Capture the cell that displays the provided text and extract its [X, Y] central coordinate. 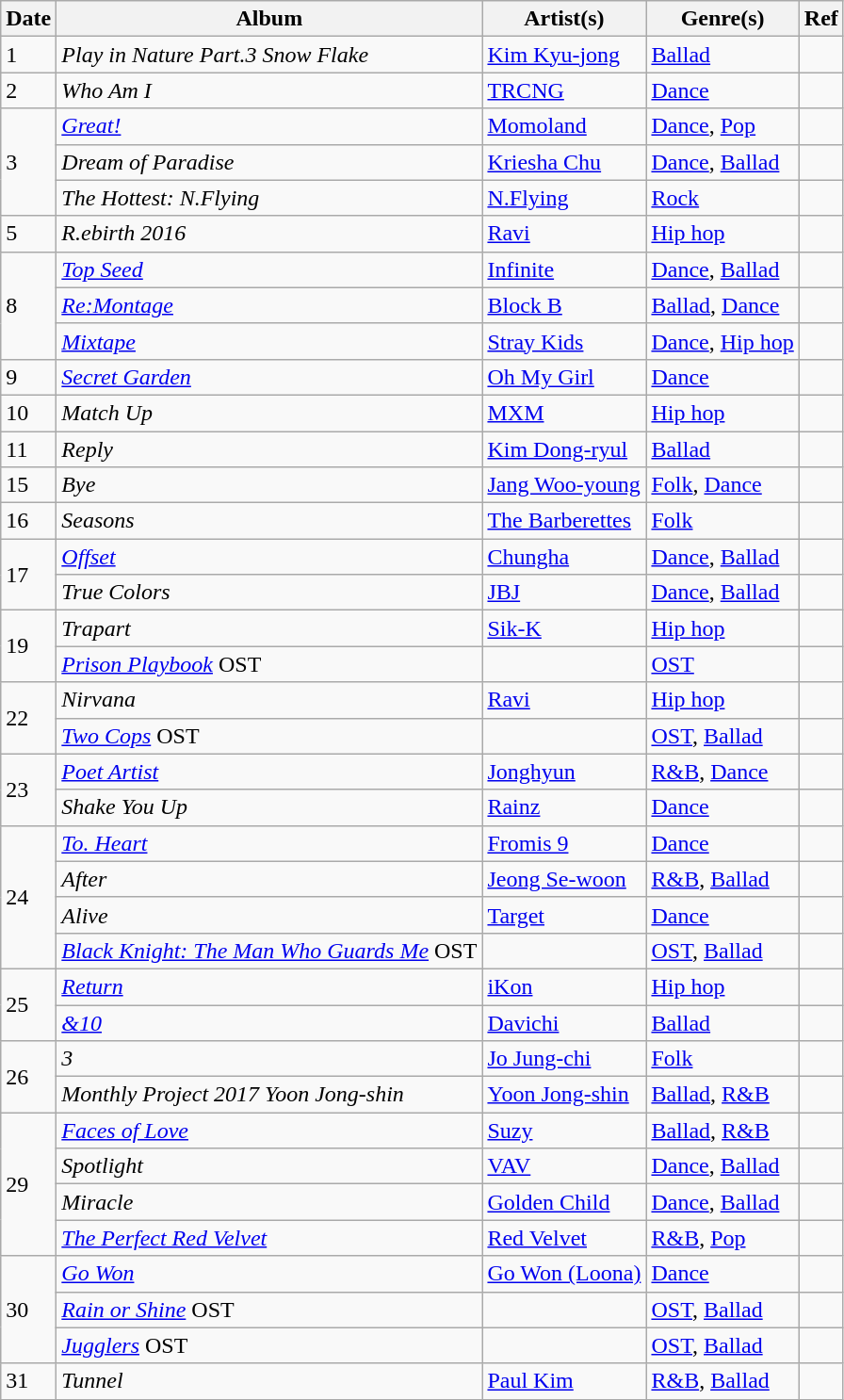
Offset [269, 557]
Dance, Hip hop [722, 341]
Artist(s) [564, 19]
Monthly Project 2017 Yoon Jong-shin [269, 1095]
17 [28, 575]
Kriesha Chu [564, 162]
Sik-K [564, 628]
Golden Child [564, 1202]
Fromis 9 [564, 843]
Ballad, Dance [722, 305]
Ref [821, 19]
11 [28, 449]
iKon [564, 986]
Prison Playbook OST [269, 664]
Secret Garden [269, 377]
Infinite [564, 269]
Spotlight [269, 1166]
2 [28, 90]
Date [28, 19]
The Hottest: N.Flying [269, 198]
Shake You Up [269, 807]
Top Seed [269, 269]
Oh My Girl [564, 377]
Rain or Shine OST [269, 1310]
N.Flying [564, 198]
R.ebirth 2016 [269, 234]
VAV [564, 1166]
Rock [722, 198]
Block B [564, 305]
Rainz [564, 807]
Bye [269, 485]
15 [28, 485]
MXM [564, 413]
Davichi [564, 1022]
24 [28, 897]
Kim Dong-ryul [564, 449]
22 [28, 718]
JBJ [564, 593]
&10 [269, 1022]
19 [28, 646]
8 [28, 305]
Who Am I [269, 90]
5 [28, 234]
The Barberettes [564, 521]
26 [28, 1077]
To. Heart [269, 843]
Reply [269, 449]
Folk, Dance [722, 485]
Red Velvet [564, 1238]
31 [28, 1381]
Genre(s) [722, 19]
Match Up [269, 413]
Album [269, 19]
TRCNG [564, 90]
1 [28, 55]
Paul Kim [564, 1381]
Faces of Love [269, 1131]
Yoon Jong-shin [564, 1095]
R&B, Dance [722, 772]
Great! [269, 126]
Trapart [269, 628]
Go Won [269, 1274]
Mixtape [269, 341]
9 [28, 377]
Target [564, 915]
Nirvana [269, 700]
R&B, Pop [722, 1238]
10 [28, 413]
OST [722, 664]
Jugglers OST [269, 1345]
Jonghyun [564, 772]
True Colors [269, 593]
Jeong Se-woon [564, 879]
Suzy [564, 1131]
Alive [269, 915]
29 [28, 1184]
Black Knight: The Man Who Guards Me OST [269, 951]
Go Won (Loona) [564, 1274]
Chungha [564, 557]
After [269, 879]
Play in Nature Part.3 Snow Flake [269, 55]
16 [28, 521]
Kim Kyu-jong [564, 55]
Two Cops OST [269, 736]
Return [269, 986]
The Perfect Red Velvet [269, 1238]
Jo Jung-chi [564, 1059]
30 [28, 1310]
Stray Kids [564, 341]
23 [28, 790]
Dream of Paradise [269, 162]
Momoland [564, 126]
Re:Montage [269, 305]
25 [28, 1004]
Miracle [269, 1202]
Dance, Pop [722, 126]
Tunnel [269, 1381]
Seasons [269, 521]
Poet Artist [269, 772]
Jang Woo-young [564, 485]
